Provide the [x, y] coordinate of the cell's center where the given text is located.  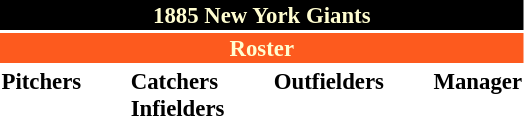
Roster [262, 48]
1885 New York Giants [262, 15]
